Extract the [X, Y] coordinate from the center of the cell holding the provided text.  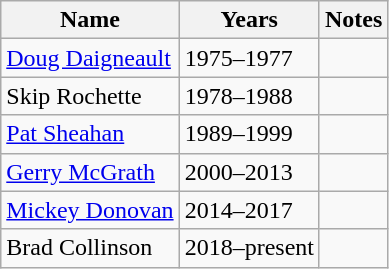
Doug Daigneault [90, 58]
Mickey Donovan [90, 210]
Years [249, 20]
Gerry McGrath [90, 172]
1975–1977 [249, 58]
Skip Rochette [90, 96]
Pat Sheahan [90, 134]
Name [90, 20]
1978–1988 [249, 96]
2018–present [249, 248]
2000–2013 [249, 172]
2014–2017 [249, 210]
Notes [353, 20]
Brad Collinson [90, 248]
1989–1999 [249, 134]
